Detect which cell encompasses the target text, then output its (x, y) center coordinate. 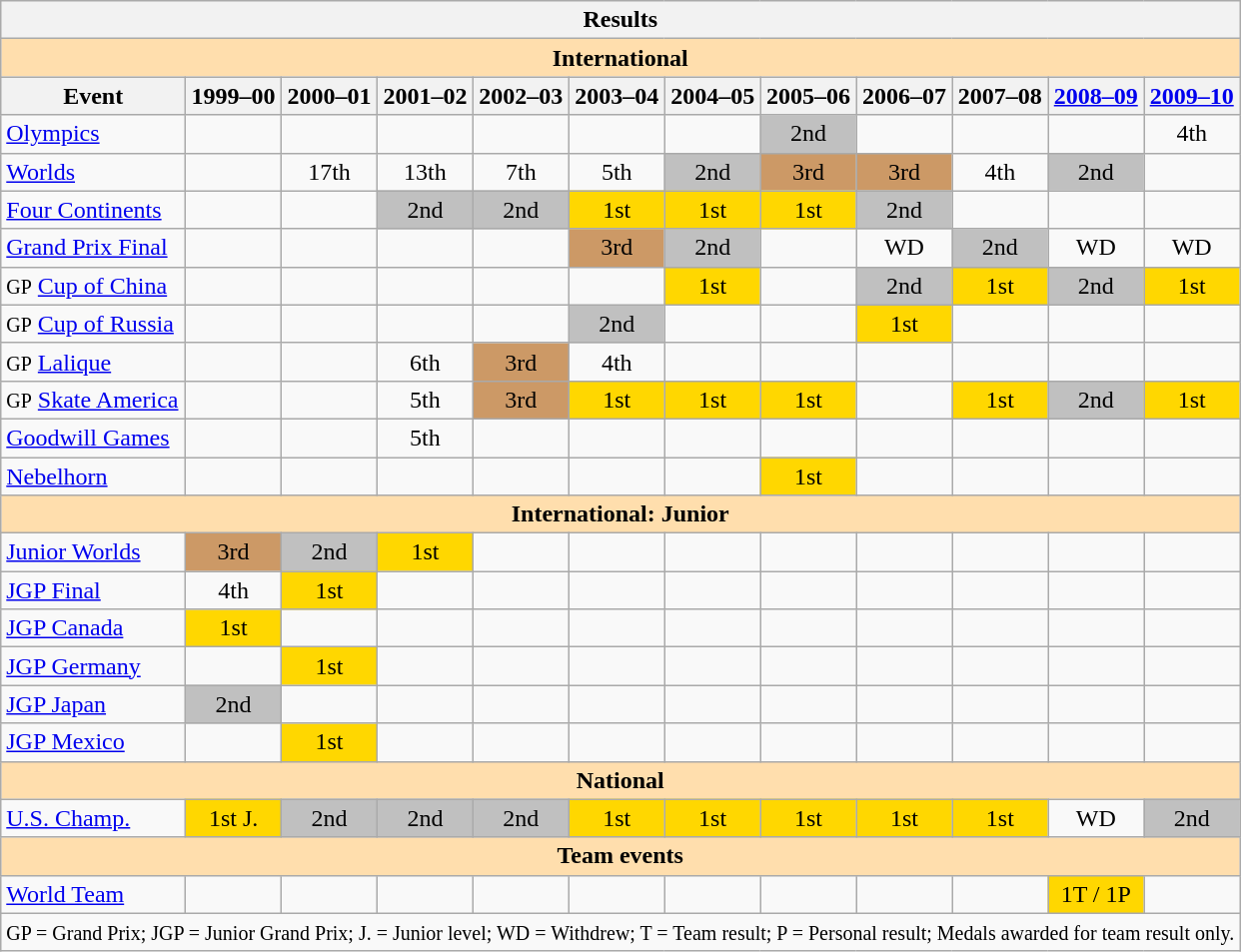
Worlds (94, 172)
2000–01 (330, 96)
GP Cup of China (94, 286)
2003–04 (617, 96)
17th (330, 172)
2002–03 (521, 96)
1st J. (234, 818)
Olympics (94, 134)
1999–00 (234, 96)
International: Junior (620, 514)
6th (425, 362)
2009–10 (1192, 96)
2008–09 (1096, 96)
Four Continents (94, 210)
2007–08 (1000, 96)
Junior Worlds (94, 552)
National (620, 780)
GP Skate America (94, 400)
2001–02 (425, 96)
JGP Germany (94, 666)
Event (94, 96)
JGP Mexico (94, 742)
2004–05 (712, 96)
13th (425, 172)
Nebelhorn (94, 476)
International (620, 58)
Team events (620, 856)
JGP Japan (94, 704)
7th (521, 172)
JGP Final (94, 590)
World Team (94, 894)
U.S. Champ. (94, 818)
GP Cup of Russia (94, 324)
GP Lalique (94, 362)
1T / 1P (1096, 894)
Grand Prix Final (94, 248)
2006–07 (904, 96)
JGP Canada (94, 628)
2005–06 (808, 96)
Results (620, 20)
Goodwill Games (94, 438)
